Return (x, y) of the center of cell containing provided text 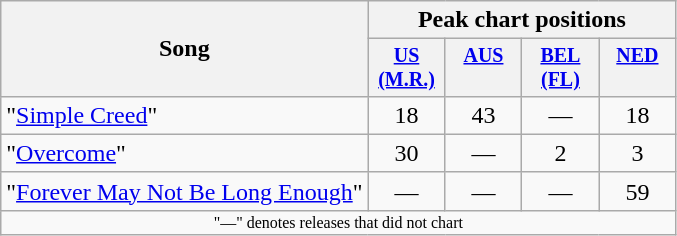
30 (406, 153)
AUS (484, 68)
43 (484, 115)
Song (184, 49)
BEL (FL) (560, 68)
"Simple Creed" (184, 115)
"—" denotes releases that did not chart (338, 222)
2 (560, 153)
US (M.R.) (406, 68)
59 (638, 191)
"Overcome" (184, 153)
"Forever May Not Be Long Enough" (184, 191)
3 (638, 153)
Peak chart positions (522, 20)
NED (638, 68)
